Identify which cell holds the provided text, then report its [X, Y] central coordinate. 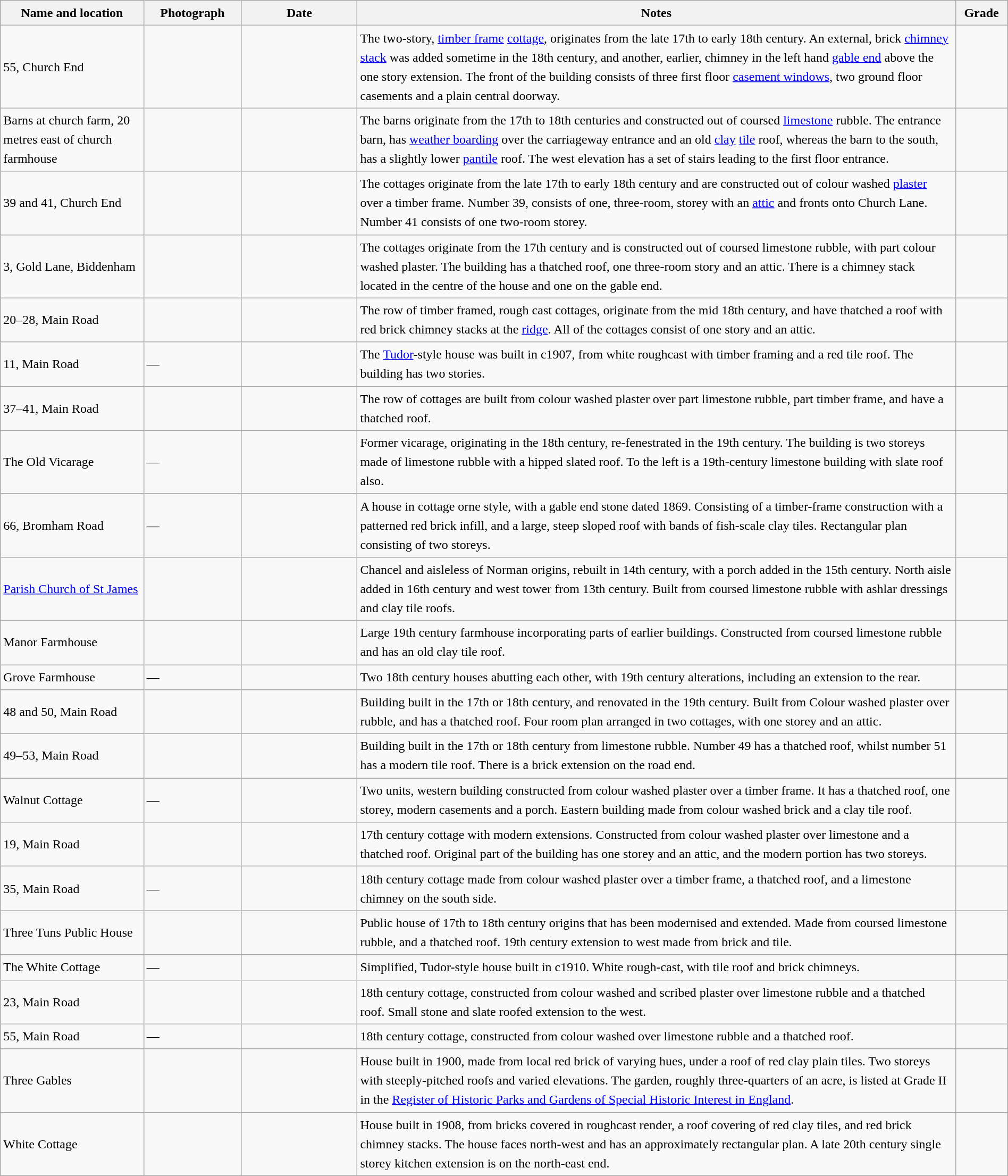
Notes [656, 13]
Walnut Cottage [72, 800]
Barns at church farm, 20 metres east of church farmhouse [72, 139]
The Tudor-style house was built in c1907, from white roughcast with timber framing and a red tile roof. The building has two stories. [656, 364]
18th century cottage made from colour washed plaster over a timber frame, a thatched roof, and a limestone chimney on the south side. [656, 888]
55, Main Road [72, 1036]
Simplified, Tudor-style house built in c1910. White rough-cast, with tile roof and brick chimneys. [656, 967]
Large 19th century farmhouse incorporating parts of earlier buildings. Constructed from coursed limestone rubble and has an old clay tile roof. [656, 643]
20–28, Main Road [72, 320]
23, Main Road [72, 1002]
Photograph [192, 13]
18th century cottage, constructed from colour washed over limestone rubble and a thatched roof. [656, 1036]
3, Gold Lane, Biddenham [72, 266]
39 and 41, Church End [72, 203]
48 and 50, Main Road [72, 712]
The Old Vicarage [72, 462]
Three Gables [72, 1081]
Manor Farmhouse [72, 643]
Date [299, 13]
19, Main Road [72, 845]
Two 18th century houses abutting each other, with 19th century alterations, including an extension to the rear. [656, 678]
Name and location [72, 13]
66, Bromham Road [72, 526]
55, Church End [72, 67]
White Cottage [72, 1144]
Grove Farmhouse [72, 678]
The White Cottage [72, 967]
Parish Church of St James [72, 588]
37–41, Main Road [72, 408]
35, Main Road [72, 888]
The row of cottages are built from colour washed plaster over part limestone rubble, part timber frame, and have a thatched roof. [656, 408]
Grade [981, 13]
11, Main Road [72, 364]
Three Tuns Public House [72, 933]
49–53, Main Road [72, 756]
